Search for the cell housing the specified text and yield its (x, y) center coordinate. 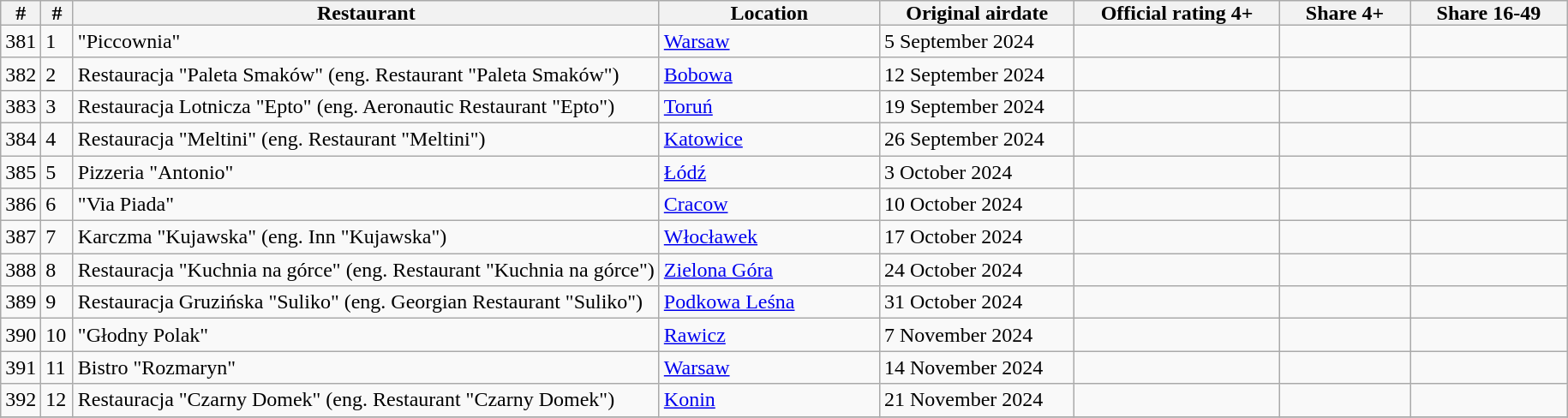
381 (21, 41)
Share 4+ (1345, 13)
Łódź (769, 172)
Official rating 4+ (1177, 13)
7 (57, 237)
383 (21, 106)
9 (57, 302)
31 October 2024 (977, 302)
10 (57, 335)
Zielona Góra (769, 270)
Toruń (769, 106)
Cracow (769, 205)
Restauracja "Czarny Domek" (eng. Restaurant "Czarny Domek") (366, 400)
"Via Piada" (366, 205)
7 November 2024 (977, 335)
12 (57, 400)
390 (21, 335)
5 September 2024 (977, 41)
Włocławek (769, 237)
386 (21, 205)
"Głodny Polak" (366, 335)
12 September 2024 (977, 74)
384 (21, 139)
Rawicz (769, 335)
Restauracja "Kuchnia na górce" (eng. Restaurant "Kuchnia na górce") (366, 270)
Restauracja Gruzińska "Suliko" (eng. Georgian Restaurant "Suliko") (366, 302)
Restauracja "Meltini" (eng. Restaurant "Meltini") (366, 139)
382 (21, 74)
Bistro "Rozmaryn" (366, 367)
Karczma "Kujawska" (eng. Inn "Kujawska") (366, 237)
387 (21, 237)
6 (57, 205)
3 (57, 106)
Podkowa Leśna (769, 302)
Konin (769, 400)
389 (21, 302)
11 (57, 367)
Restauracja "Paleta Smaków" (eng. Restaurant "Paleta Smaków") (366, 74)
14 November 2024 (977, 367)
1 (57, 41)
5 (57, 172)
Bobowa (769, 74)
Restauracja Lotnicza "Epto" (eng. Aeronautic Restaurant "Epto") (366, 106)
4 (57, 139)
388 (21, 270)
19 September 2024 (977, 106)
3 October 2024 (977, 172)
8 (57, 270)
"Piccownia" (366, 41)
Location (769, 13)
Katowice (769, 139)
2 (57, 74)
26 September 2024 (977, 139)
Share 16-49 (1489, 13)
24 October 2024 (977, 270)
Original airdate (977, 13)
392 (21, 400)
385 (21, 172)
Pizzeria "Antonio" (366, 172)
17 October 2024 (977, 237)
Restaurant (366, 13)
21 November 2024 (977, 400)
391 (21, 367)
10 October 2024 (977, 205)
